Provide the (X, Y) coordinate of the cell's center where the given text is located.  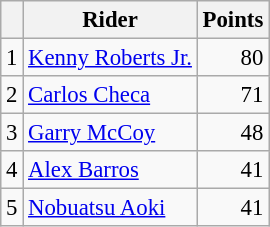
4 (12, 170)
71 (232, 95)
Carlos Checa (110, 95)
48 (232, 133)
Alex Barros (110, 170)
Points (232, 20)
3 (12, 133)
Nobuatsu Aoki (110, 208)
Garry McCoy (110, 133)
1 (12, 58)
Rider (110, 20)
80 (232, 58)
Kenny Roberts Jr. (110, 58)
2 (12, 95)
5 (12, 208)
